Find where the given text appears and provide that cell's center as [X, Y] coordinate. 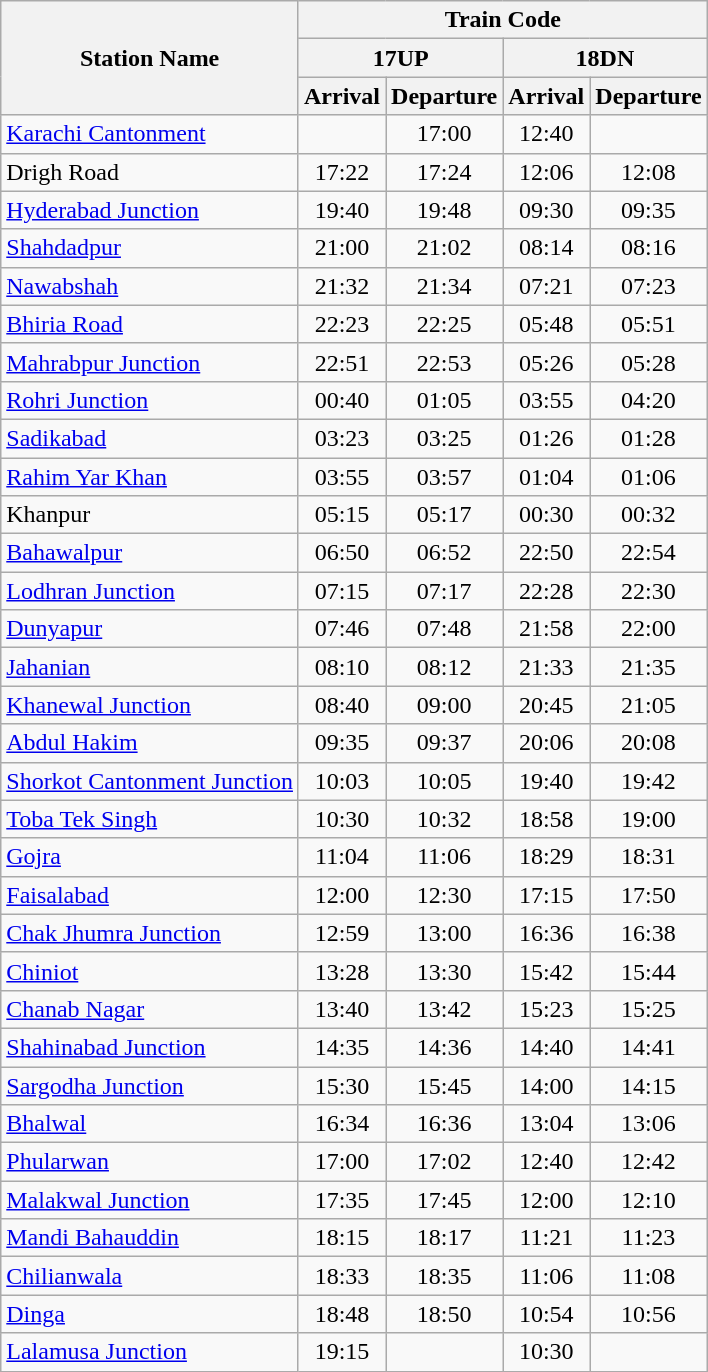
08:10 [342, 667]
10:03 [342, 781]
Shahinabad Junction [150, 1047]
00:30 [546, 515]
05:51 [648, 324]
19:15 [342, 1352]
05:28 [648, 362]
08:40 [342, 705]
01:28 [648, 438]
07:48 [444, 629]
14:00 [546, 1085]
10:05 [444, 781]
15:45 [444, 1085]
Train Code [502, 20]
18:33 [342, 1276]
Drigh Road [150, 172]
22:23 [342, 324]
08:16 [648, 248]
01:04 [546, 477]
15:44 [648, 971]
Sargodha Junction [150, 1085]
15:30 [342, 1085]
Karachi Cantonment [150, 134]
15:23 [546, 1009]
Jahanian [150, 667]
07:23 [648, 286]
15:25 [648, 1009]
07:15 [342, 591]
21:05 [648, 705]
22:30 [648, 591]
07:46 [342, 629]
22:25 [444, 324]
09:30 [546, 210]
Rahim Yar Khan [150, 477]
18:48 [342, 1314]
11:04 [342, 857]
Shorkot Cantonment Junction [150, 781]
14:41 [648, 1047]
12:06 [546, 172]
16:34 [342, 1124]
04:20 [648, 400]
Chanab Nagar [150, 1009]
Bhalwal [150, 1124]
21:34 [444, 286]
07:21 [546, 286]
00:40 [342, 400]
22:00 [648, 629]
Dunyapur [150, 629]
10:32 [444, 819]
20:45 [546, 705]
05:26 [546, 362]
13:40 [342, 1009]
22:53 [444, 362]
14:35 [342, 1047]
05:48 [546, 324]
Chilianwala [150, 1276]
01:06 [648, 477]
11:21 [546, 1238]
13:04 [546, 1124]
08:12 [444, 667]
21:58 [546, 629]
Station Name [150, 58]
Abdul Hakim [150, 743]
20:08 [648, 743]
14:36 [444, 1047]
12:42 [648, 1162]
05:15 [342, 515]
09:00 [444, 705]
17UP [400, 58]
07:17 [444, 591]
10:56 [648, 1314]
Lodhran Junction [150, 591]
Khanpur [150, 515]
Phularwan [150, 1162]
01:05 [444, 400]
21:32 [342, 286]
Bahawalpur [150, 553]
17:22 [342, 172]
Malakwal Junction [150, 1200]
14:40 [546, 1047]
12:30 [444, 895]
20:06 [546, 743]
11:23 [648, 1238]
03:57 [444, 477]
Shahdadpur [150, 248]
Chiniot [150, 971]
12:08 [648, 172]
08:14 [546, 248]
10:54 [546, 1314]
Rohri Junction [150, 400]
06:52 [444, 553]
05:17 [444, 515]
19:48 [444, 210]
17:45 [444, 1200]
22:50 [546, 553]
Hyderabad Junction [150, 210]
Mandi Bahauddin [150, 1238]
03:25 [444, 438]
Mahrabpur Junction [150, 362]
17:50 [648, 895]
18:15 [342, 1238]
Lalamusa Junction [150, 1352]
18:31 [648, 857]
22:28 [546, 591]
22:51 [342, 362]
Faisalabad [150, 895]
21:00 [342, 248]
17:35 [342, 1200]
14:15 [648, 1085]
18DN [605, 58]
18:50 [444, 1314]
17:02 [444, 1162]
18:29 [546, 857]
01:26 [546, 438]
17:15 [546, 895]
18:17 [444, 1238]
21:02 [444, 248]
00:32 [648, 515]
21:35 [648, 667]
Gojra [150, 857]
17:24 [444, 172]
09:37 [444, 743]
18:58 [546, 819]
Chak Jhumra Junction [150, 933]
13:30 [444, 971]
Bhiria Road [150, 324]
13:42 [444, 1009]
16:38 [648, 933]
22:54 [648, 553]
Sadikabad [150, 438]
19:00 [648, 819]
15:42 [546, 971]
12:10 [648, 1200]
Toba Tek Singh [150, 819]
11:08 [648, 1276]
19:42 [648, 781]
12:59 [342, 933]
21:33 [546, 667]
Dinga [150, 1314]
13:06 [648, 1124]
18:35 [444, 1276]
13:00 [444, 933]
03:23 [342, 438]
Khanewal Junction [150, 705]
06:50 [342, 553]
13:28 [342, 971]
Nawabshah [150, 286]
